Locate the cell with the specified text and output its [x, y] center coordinate. 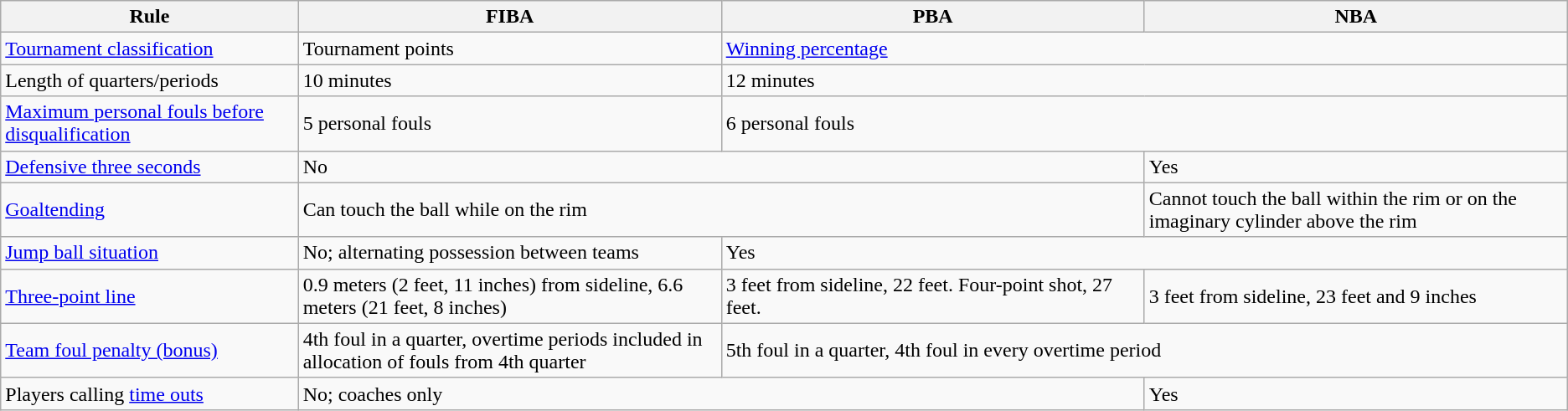
No; coaches only [721, 393]
5 personal fouls [509, 124]
Rule [149, 17]
Cannot touch the ball within the rim or on the imaginary cylinder above the rim [1355, 209]
6 personal fouls [1144, 124]
No [721, 167]
Jump ball situation [149, 253]
4th foul in a quarter, overtime periods included in allocation of fouls from 4th quarter [509, 350]
Goaltending [149, 209]
Team foul penalty (bonus) [149, 350]
Three-point line [149, 296]
Defensive three seconds [149, 167]
0.9 meters (2 feet, 11 inches) from sideline, 6.6 meters (21 feet, 8 inches) [509, 296]
10 minutes [509, 80]
FIBA [509, 17]
Maximum personal fouls before disqualification [149, 124]
3 feet from sideline, 22 feet. Four-point shot, 27 feet. [933, 296]
Length of quarters/periods [149, 80]
Players calling time outs [149, 393]
PBA [933, 17]
12 minutes [1144, 80]
Can touch the ball while on the rim [721, 209]
3 feet from sideline, 23 feet and 9 inches [1355, 296]
No; alternating possession between teams [509, 253]
NBA [1355, 17]
Winning percentage [1144, 49]
5th foul in a quarter, 4th foul in every overtime period [1144, 350]
Tournament classification [149, 49]
Tournament points [509, 49]
